Return the (X, Y) coordinate for the center point of the cell that contains the specified text.  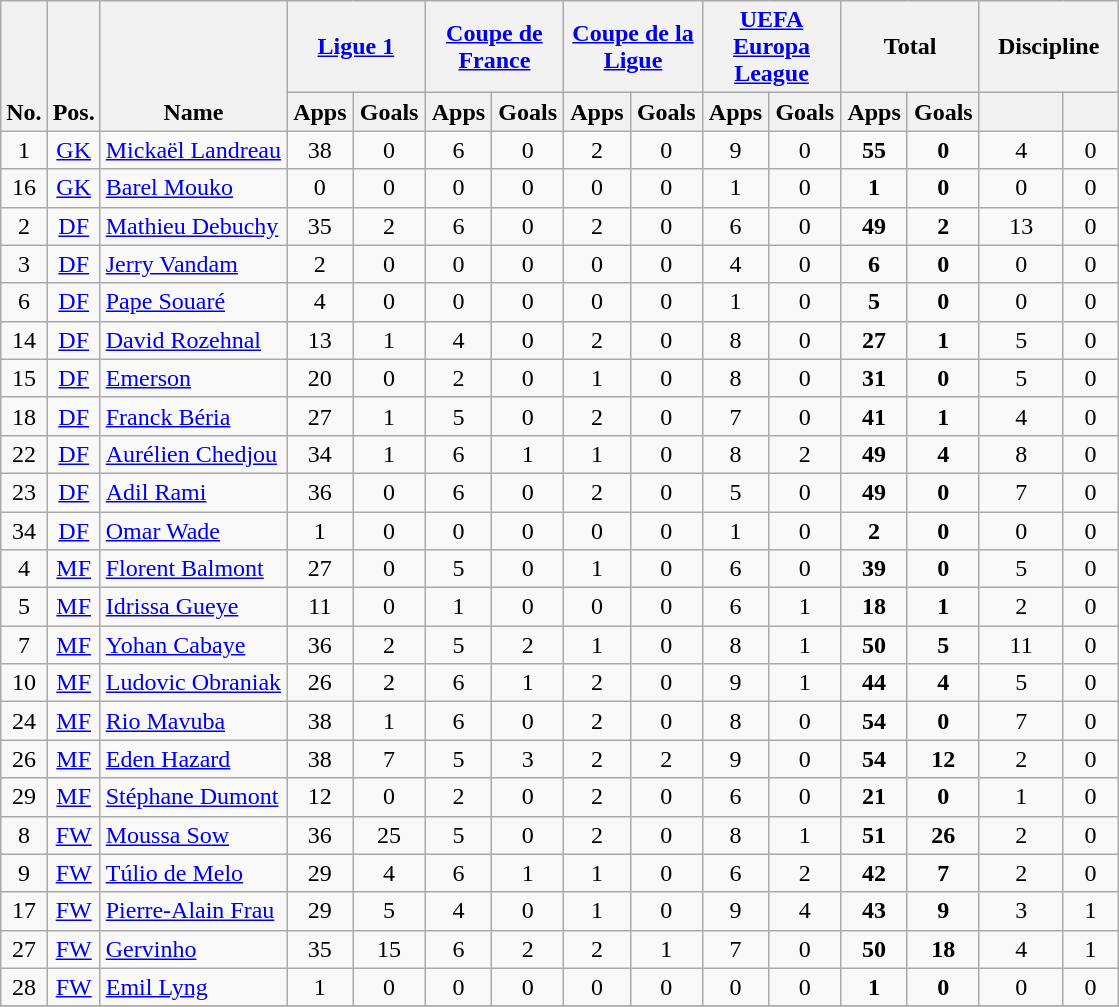
Rio Mavuba (193, 721)
24 (24, 721)
21 (874, 797)
42 (874, 873)
17 (24, 911)
David Rozehnal (193, 340)
39 (874, 569)
Mickaël Landreau (193, 150)
16 (24, 188)
Jerry Vandam (193, 264)
Total (910, 47)
25 (389, 835)
44 (874, 683)
Ligue 1 (356, 47)
20 (320, 378)
Gervinho (193, 949)
28 (24, 987)
Emil Lyng (193, 987)
23 (24, 492)
Ludovic Obraniak (193, 683)
31 (874, 378)
Omar Wade (193, 531)
Pos. (74, 66)
Moussa Sow (193, 835)
Aurélien Chedjou (193, 454)
Idrissa Gueye (193, 607)
Barel Mouko (193, 188)
Coupe de la Ligue (634, 47)
UEFA Europa League (772, 47)
55 (874, 150)
43 (874, 911)
Emerson (193, 378)
14 (24, 340)
Florent Balmont (193, 569)
41 (874, 416)
22 (24, 454)
51 (874, 835)
Adil Rami (193, 492)
Name (193, 66)
No. (24, 66)
Coupe de France (494, 47)
Pape Souaré (193, 302)
Discipline (1048, 47)
Franck Béria (193, 416)
Eden Hazard (193, 759)
Stéphane Dumont (193, 797)
Pierre-Alain Frau (193, 911)
Mathieu Debuchy (193, 226)
Yohan Cabaye (193, 645)
10 (24, 683)
Túlio de Melo (193, 873)
